Identify which cell holds the provided text, then report its (x, y) central coordinate. 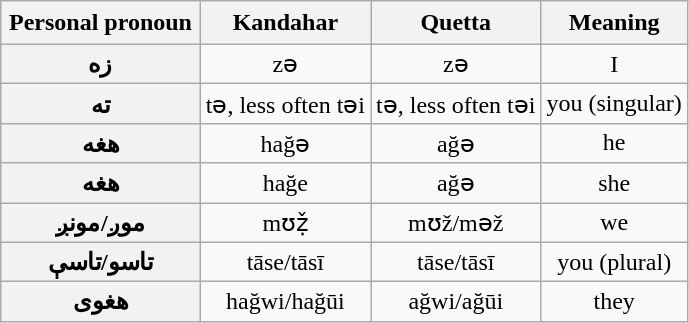
Meaning (614, 23)
I (614, 64)
موږ/مونږ (100, 222)
she (614, 183)
hağe (285, 183)
hağwi/hağūi (285, 302)
Personal pronoun (100, 23)
Kandahar (285, 23)
هغوی (100, 302)
we (614, 222)
you (plural) (614, 262)
تاسو/تاسې (100, 262)
mʊž/məž (456, 222)
he (614, 143)
Quetta (456, 23)
زه (100, 64)
ته (100, 104)
they (614, 302)
mʊẓ̌ (285, 222)
hağə (285, 143)
ağwi/ağūi (456, 302)
you (singular) (614, 104)
